Find where the given text appears and provide that cell's center as (X, Y) coordinate. 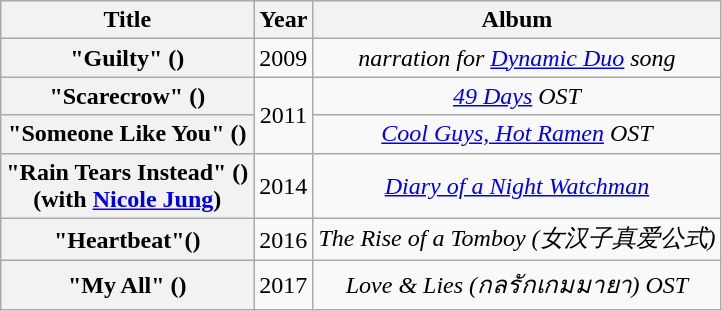
2014 (284, 186)
2016 (284, 240)
"My All" () (128, 286)
Diary of a Night Watchman (517, 186)
"Guilty" () (128, 58)
"Heartbeat"() (128, 240)
Love & Lies (กลรักเกมมายา) OST (517, 286)
"Scarecrow" () (128, 96)
"Rain Tears Instead" ()(with Nicole Jung) (128, 186)
Album (517, 20)
Cool Guys, Hot Ramen OST (517, 134)
2009 (284, 58)
Year (284, 20)
49 Days OST (517, 96)
Title (128, 20)
"Someone Like You" () (128, 134)
2017 (284, 286)
The Rise of a Tomboy (女汉子真爱公式) (517, 240)
2011 (284, 115)
narration for Dynamic Duo song (517, 58)
